Extract the [x, y] coordinate from the center of the cell holding the provided text.  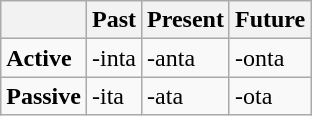
-anta [186, 58]
Active [44, 58]
-onta [270, 58]
-ota [270, 96]
-ata [186, 96]
-inta [114, 58]
Past [114, 20]
Future [270, 20]
Present [186, 20]
-ita [114, 96]
Passive [44, 96]
